Find where the given text appears and provide that cell's center as [X, Y] coordinate. 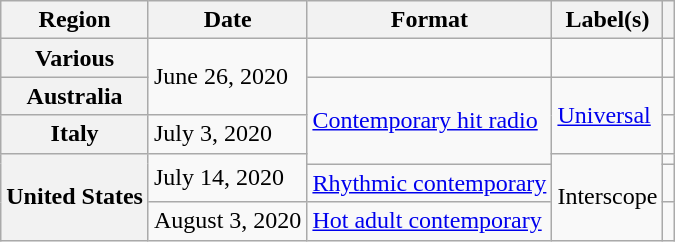
Format [430, 20]
Hot adult contemporary [430, 221]
Interscope [608, 196]
July 3, 2020 [227, 134]
June 26, 2020 [227, 77]
Universal [608, 115]
July 14, 2020 [227, 178]
Italy [75, 134]
Various [75, 58]
Rhythmic contemporary [430, 183]
United States [75, 196]
Contemporary hit radio [430, 120]
Region [75, 20]
Label(s) [608, 20]
August 3, 2020 [227, 221]
Date [227, 20]
Australia [75, 96]
